From the cell containing the given text, extract its center point as (X, Y) coordinate. 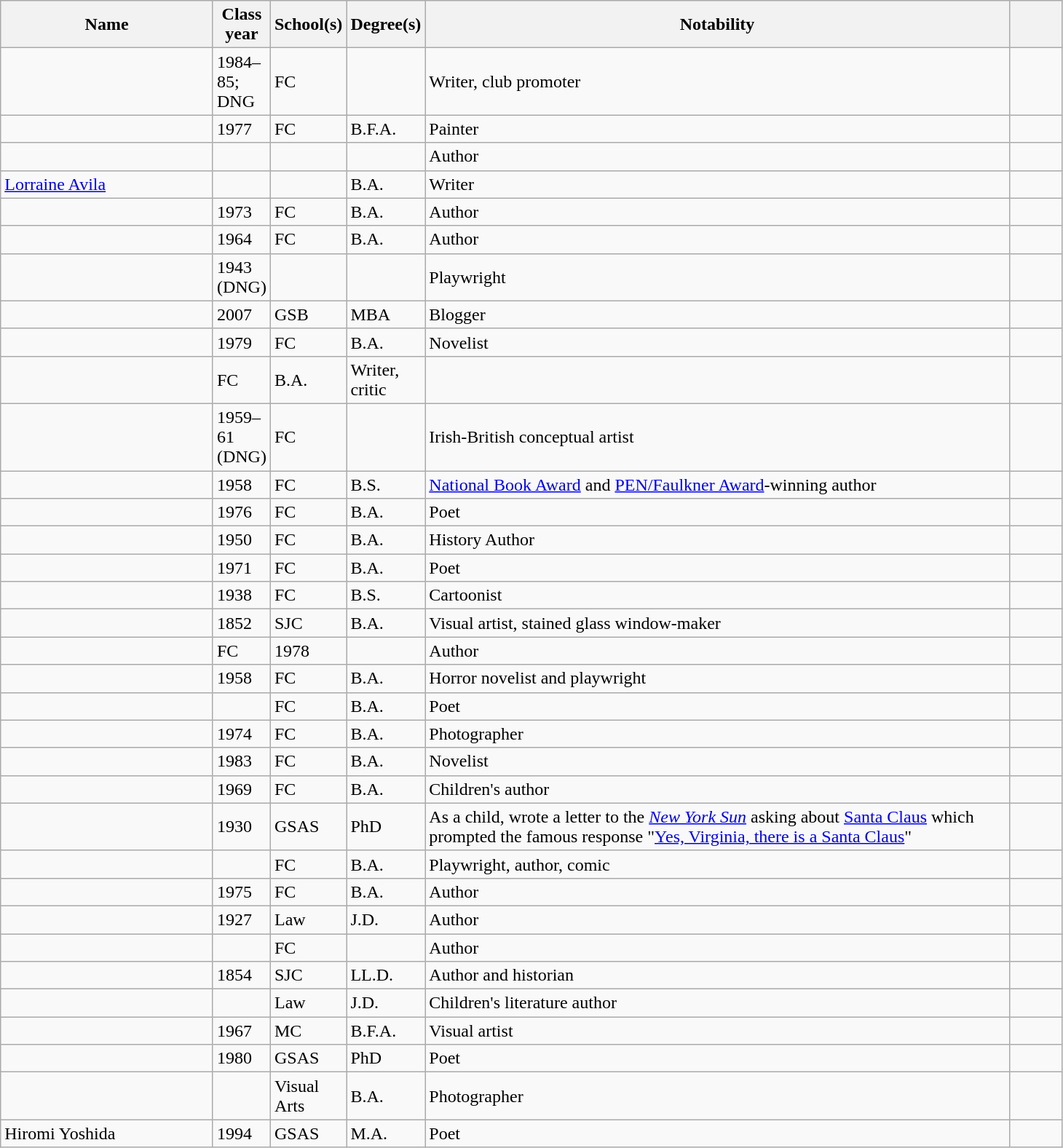
MC (308, 1031)
Visual artist (717, 1031)
Playwright (717, 277)
1930 (242, 827)
Writer (717, 184)
1974 (242, 734)
MBA (386, 314)
1980 (242, 1058)
1977 (242, 129)
Hiromi Yoshida (107, 1133)
GSB (308, 314)
Writer, critic (386, 380)
Horror novelist and playwright (717, 678)
Irish-British conceptual artist (717, 437)
2007 (242, 314)
School(s) (308, 25)
Children's author (717, 789)
Degree(s) (386, 25)
National Book Award and PEN/Faulkner Award-winning author (717, 484)
1950 (242, 540)
Playwright, author, comic (717, 864)
Visual Arts (308, 1096)
1943 (DNG) (242, 277)
Writer, club promoter (717, 82)
1973 (242, 212)
1854 (242, 975)
1983 (242, 761)
1967 (242, 1031)
Lorraine Avila (107, 184)
1979 (242, 342)
Painter (717, 129)
1975 (242, 892)
Blogger (717, 314)
1852 (242, 623)
1978 (308, 651)
1976 (242, 512)
Class year (242, 25)
1927 (242, 919)
1984–85; DNG (242, 82)
Children's literature author (717, 1003)
Author and historian (717, 975)
As a child, wrote a letter to the New York Sun asking about Santa Claus which prompted the famous response "Yes, Virginia, there is a Santa Claus" (717, 827)
1969 (242, 789)
Notability (717, 25)
1964 (242, 240)
M.A. (386, 1133)
1971 (242, 568)
1994 (242, 1133)
Cartoonist (717, 595)
Name (107, 25)
LL.D. (386, 975)
1938 (242, 595)
History Author (717, 540)
Visual artist, stained glass window-maker (717, 623)
1959–61 (DNG) (242, 437)
